Extract the (X, Y) coordinate from the center of the cell holding the provided text.  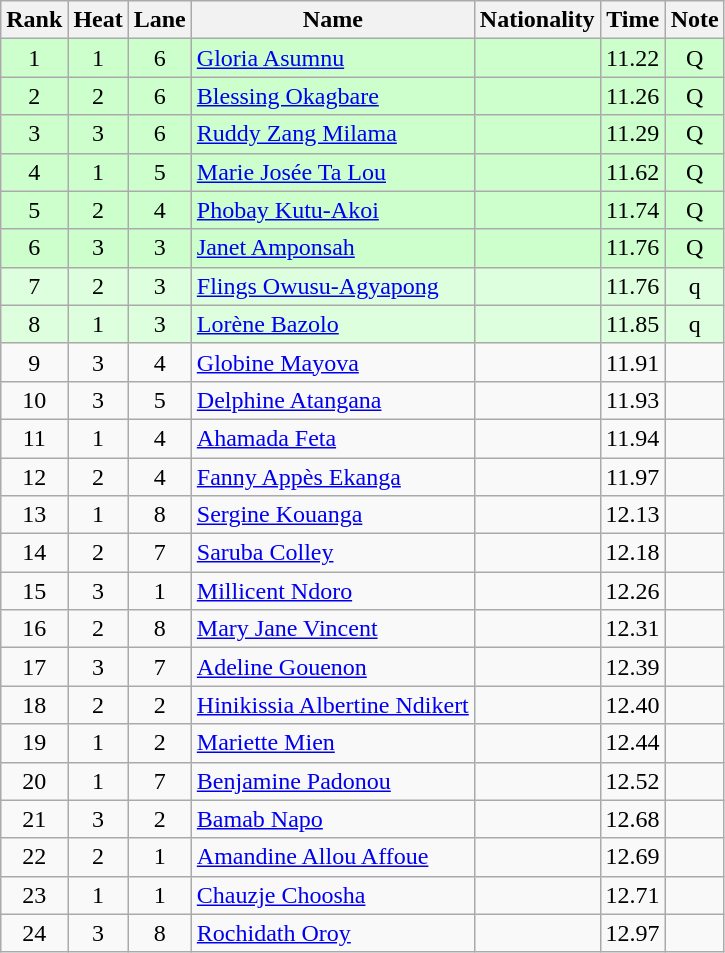
12.40 (632, 705)
Amandine Allou Affoue (332, 857)
22 (34, 857)
Janet Amponsah (332, 248)
12.69 (632, 857)
24 (34, 933)
11.74 (632, 210)
13 (34, 515)
19 (34, 743)
Ahamada Feta (332, 438)
11.91 (632, 362)
Bamab Napo (332, 819)
Ruddy Zang Milama (332, 134)
Nationality (537, 20)
12.68 (632, 819)
12.97 (632, 933)
12.52 (632, 781)
Sergine Kouanga (332, 515)
18 (34, 705)
Blessing Okagbare (332, 96)
Lorène Bazolo (332, 324)
Gloria Asumnu (332, 58)
Delphine Atangana (332, 400)
Mary Jane Vincent (332, 629)
Phobay Kutu-Akoi (332, 210)
Name (332, 20)
Marie Josée Ta Lou (332, 172)
16 (34, 629)
10 (34, 400)
12.39 (632, 667)
Note (694, 20)
17 (34, 667)
12.44 (632, 743)
Heat (98, 20)
11.62 (632, 172)
11 (34, 438)
23 (34, 895)
11.29 (632, 134)
Hinikissia Albertine Ndikert (332, 705)
9 (34, 362)
20 (34, 781)
Fanny Appès Ekanga (332, 477)
11.22 (632, 58)
12 (34, 477)
11.93 (632, 400)
Millicent Ndoro (332, 591)
Lane (160, 20)
Time (632, 20)
11.94 (632, 438)
14 (34, 553)
15 (34, 591)
Rochidath Oroy (332, 933)
12.71 (632, 895)
21 (34, 819)
Saruba Colley (332, 553)
12.31 (632, 629)
11.97 (632, 477)
11.85 (632, 324)
11.26 (632, 96)
12.18 (632, 553)
Adeline Gouenon (332, 667)
Mariette Mien (332, 743)
Chauzje Choosha (332, 895)
12.13 (632, 515)
12.26 (632, 591)
Globine Mayova (332, 362)
Flings Owusu-Agyapong (332, 286)
Rank (34, 20)
Benjamine Padonou (332, 781)
